Return the (x, y) coordinate for the center point of the cell that contains the specified text.  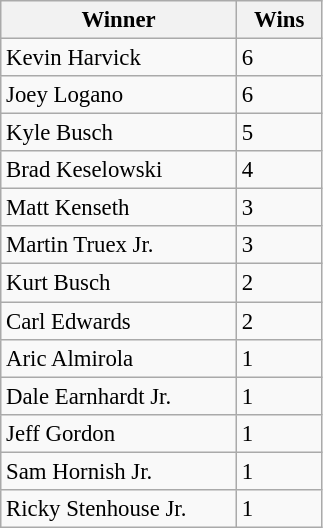
Winner (119, 20)
Kevin Harvick (119, 58)
Wins (279, 20)
Dale Earnhardt Jr. (119, 396)
Ricky Stenhouse Jr. (119, 509)
Jeff Gordon (119, 433)
Kyle Busch (119, 133)
4 (279, 170)
5 (279, 133)
Joey Logano (119, 95)
Aric Almirola (119, 358)
Brad Keselowski (119, 170)
Carl Edwards (119, 321)
Martin Truex Jr. (119, 245)
Matt Kenseth (119, 208)
Kurt Busch (119, 283)
Sam Hornish Jr. (119, 471)
